Provide the (x, y) coordinate of the cell's center where the given text is located.  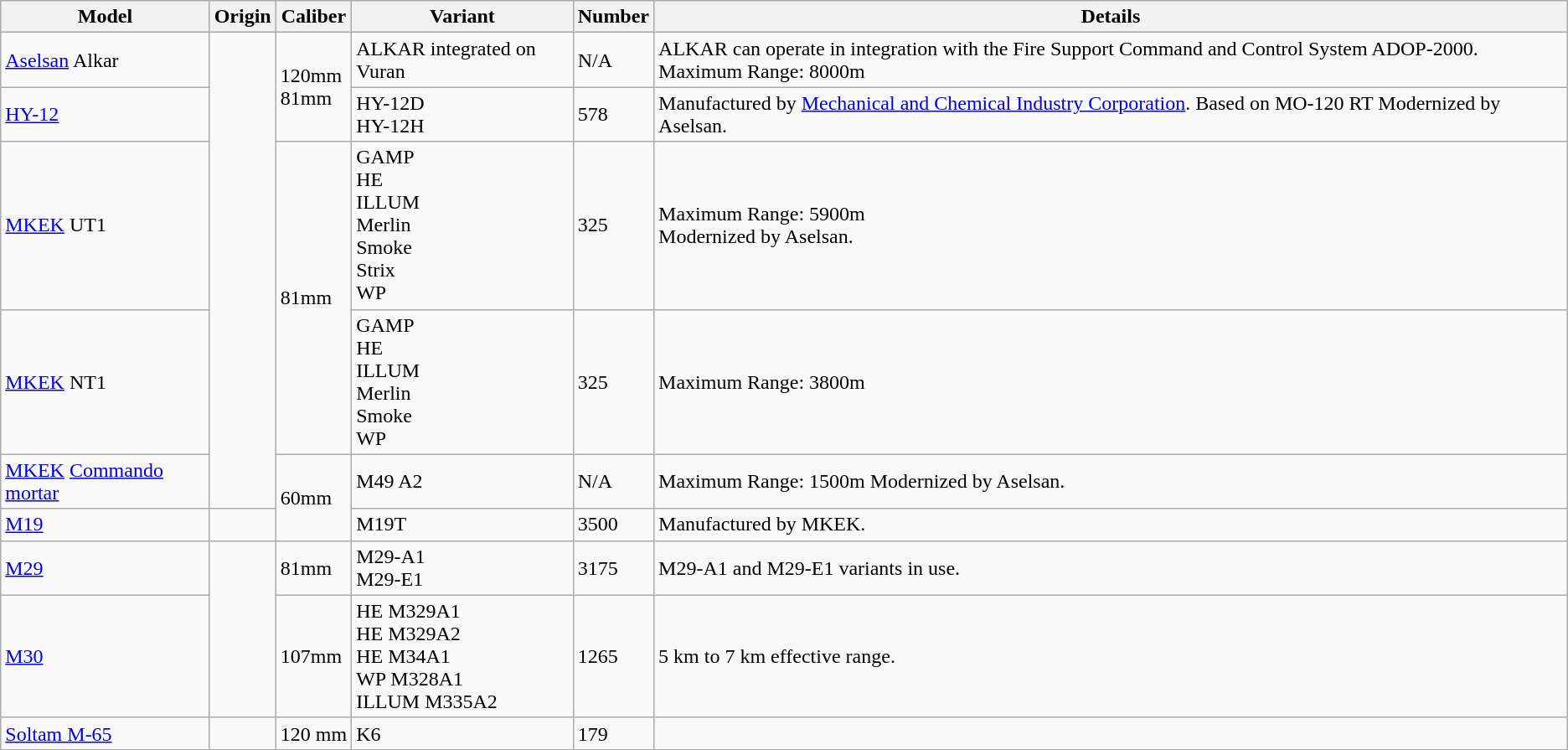
M30 (106, 656)
578 (613, 114)
HE M329A1HE M329A2HE M34A1WP M328A1ILLUM M335A2 (462, 656)
Caliber (313, 17)
MKEK NT1 (106, 382)
Aselsan Alkar (106, 60)
Variant (462, 17)
60mm (313, 498)
ALKAR can operate in integration with the Fire Support Command and Control System ADOP-2000. Maximum Range: 8000m (1111, 60)
Soltam M-65 (106, 733)
K6 (462, 733)
3500 (613, 525)
5 km to 7 km effective range. (1111, 656)
M49 A2 (462, 481)
MKEK Commando mortar (106, 481)
Number (613, 17)
HY-12 (106, 114)
Maximum Range: 1500m Modernized by Aselsan. (1111, 481)
Manufactured by MKEK. (1111, 525)
120mm81mm (313, 87)
GAMPHEILLUMMerlinSmokeStrixWP (462, 225)
HY-12DHY-12H (462, 114)
M29-A1M29-E1 (462, 568)
M19 (106, 525)
179 (613, 733)
Maximum Range: 3800m (1111, 382)
Maximum Range: 5900mModernized by Aselsan. (1111, 225)
Details (1111, 17)
MKEK UT1 (106, 225)
GAMPHEILLUMMerlinSmokeWP (462, 382)
Origin (243, 17)
M19T (462, 525)
1265 (613, 656)
M29 (106, 568)
107mm (313, 656)
Manufactured by Mechanical and Chemical Industry Corporation. Based on MO-120 RT Modernized by Aselsan. (1111, 114)
120 mm (313, 733)
Model (106, 17)
ALKAR integrated on Vuran (462, 60)
M29-A1 and M29-E1 variants in use. (1111, 568)
3175 (613, 568)
